Search for the cell housing the specified text and yield its [x, y] center coordinate. 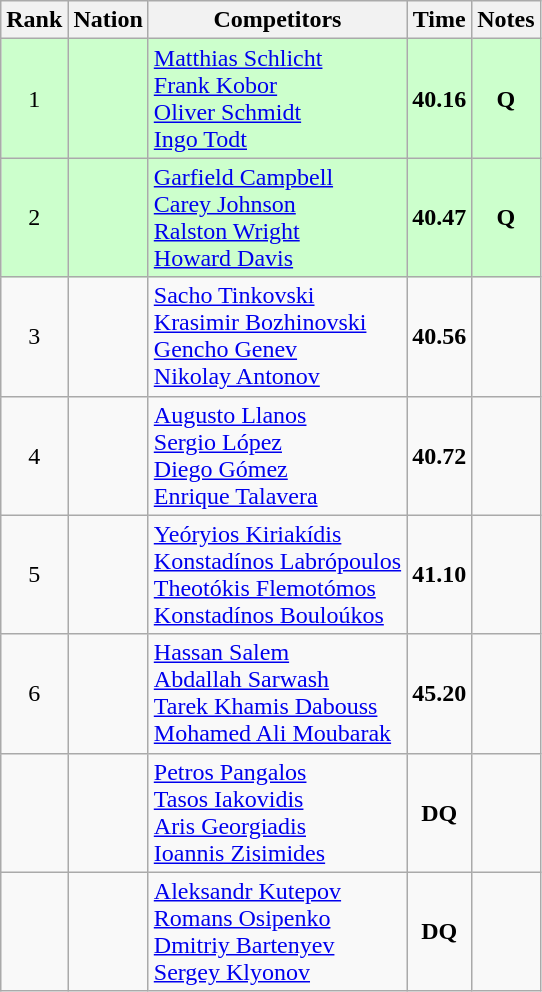
Hassan SalemAbdallah SarwashTarek Khamis DaboussMohamed Ali Moubarak [277, 694]
40.47 [440, 218]
Nation [108, 20]
Notes [506, 20]
Petros PangalosTasos IakovidisAris GeorgiadisIoannis Zisimides [277, 812]
Sacho TinkovskiKrasimir BozhinovskiGencho GenevNikolay Antonov [277, 336]
45.20 [440, 694]
Aleksandr KutepovRomans OsipenkoDmitriy BartenyevSergey Klyonov [277, 932]
Competitors [277, 20]
3 [34, 336]
Rank [34, 20]
40.56 [440, 336]
41.10 [440, 574]
2 [34, 218]
Augusto LlanosSergio LópezDiego GómezEnrique Talavera [277, 456]
1 [34, 98]
Yeóryios KiriakídisKonstadínos LabrópoulosTheotókis FlemotómosKonstadínos Bouloúkos [277, 574]
40.72 [440, 456]
Garfield CampbellCarey JohnsonRalston WrightHoward Davis [277, 218]
6 [34, 694]
Matthias SchlichtFrank KoborOliver SchmidtIngo Todt [277, 98]
4 [34, 456]
5 [34, 574]
Time [440, 20]
40.16 [440, 98]
